Extract the (x, y) coordinate from the center of the cell holding the provided text.  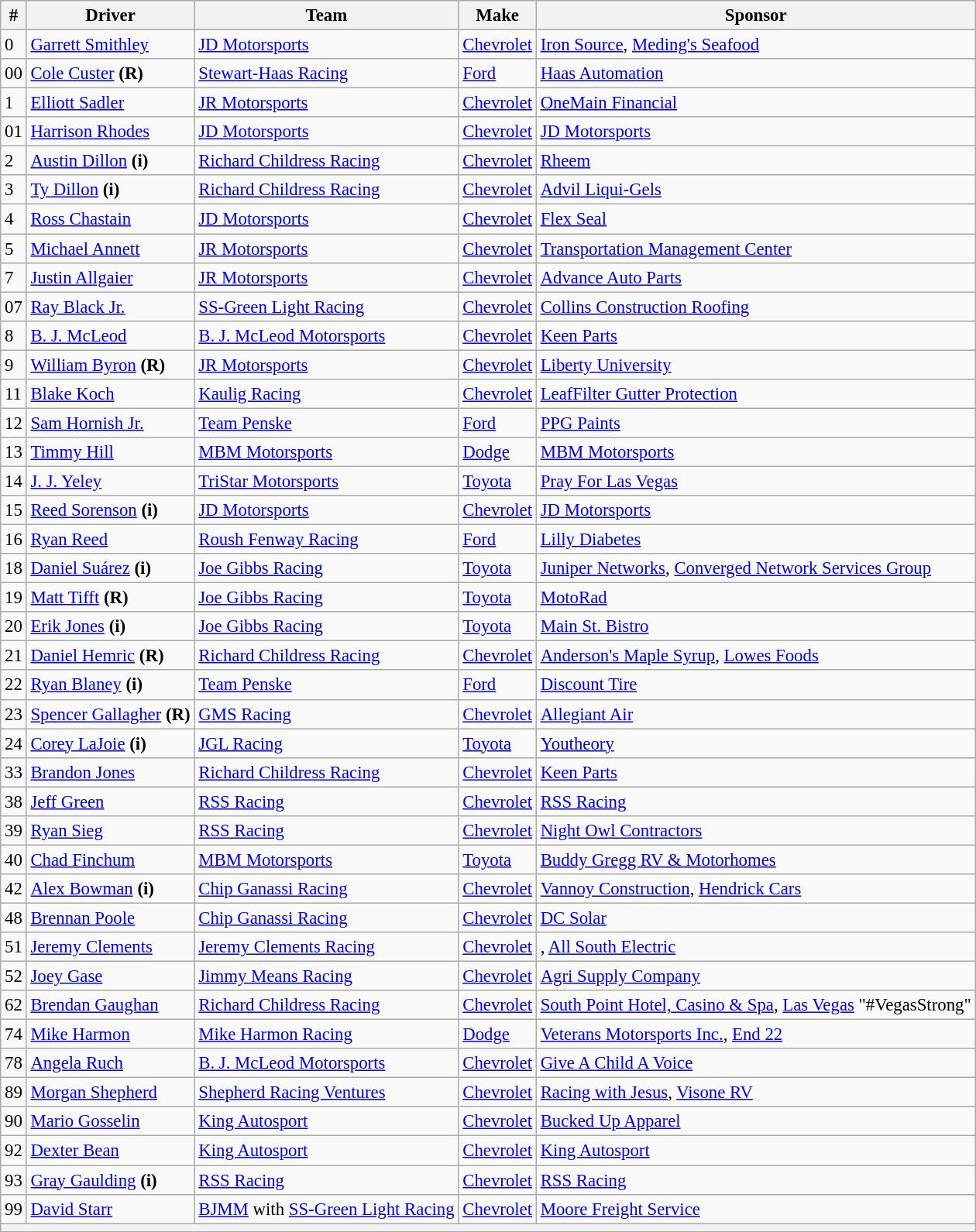
OneMain Financial (756, 103)
Driver (110, 15)
Advance Auto Parts (756, 277)
PPG Paints (756, 423)
Jimmy Means Racing (327, 976)
Ty Dillon (i) (110, 190)
GMS Racing (327, 714)
Mike Harmon (110, 1035)
19 (14, 598)
42 (14, 889)
Corey LaJoie (i) (110, 743)
Daniel Hemric (R) (110, 656)
22 (14, 685)
18 (14, 568)
0 (14, 45)
Alex Bowman (i) (110, 889)
Veterans Motorsports Inc., End 22 (756, 1035)
Austin Dillon (i) (110, 161)
Racing with Jesus, Visone RV (756, 1093)
62 (14, 1005)
Spencer Gallagher (R) (110, 714)
TriStar Motorsports (327, 481)
, All South Electric (756, 947)
Shepherd Racing Ventures (327, 1093)
William Byron (R) (110, 365)
Joey Gase (110, 976)
Michael Annett (110, 249)
Gray Gaulding (i) (110, 1180)
Liberty University (756, 365)
LeafFilter Gutter Protection (756, 394)
Juniper Networks, Converged Network Services Group (756, 568)
3 (14, 190)
89 (14, 1093)
J. J. Yeley (110, 481)
Collins Construction Roofing (756, 307)
12 (14, 423)
Advil Liqui-Gels (756, 190)
Kaulig Racing (327, 394)
Brendan Gaughan (110, 1005)
90 (14, 1122)
93 (14, 1180)
Sponsor (756, 15)
Rheem (756, 161)
07 (14, 307)
Mario Gosselin (110, 1122)
Morgan Shepherd (110, 1093)
Anderson's Maple Syrup, Lowes Foods (756, 656)
Iron Source, Meding's Seafood (756, 45)
Agri Supply Company (756, 976)
Ryan Reed (110, 540)
Pray For Las Vegas (756, 481)
13 (14, 452)
40 (14, 860)
20 (14, 626)
Cole Custer (R) (110, 74)
14 (14, 481)
9 (14, 365)
Matt Tifft (R) (110, 598)
00 (14, 74)
52 (14, 976)
Night Owl Contractors (756, 831)
Brandon Jones (110, 772)
16 (14, 540)
Jeremy Clements Racing (327, 947)
Erik Jones (i) (110, 626)
Blake Koch (110, 394)
1 (14, 103)
Give A Child A Voice (756, 1063)
Buddy Gregg RV & Motorhomes (756, 860)
Dexter Bean (110, 1151)
99 (14, 1209)
Jeremy Clements (110, 947)
38 (14, 801)
Stewart-Haas Racing (327, 74)
Team (327, 15)
15 (14, 510)
Justin Allgaier (110, 277)
# (14, 15)
Ryan Sieg (110, 831)
48 (14, 918)
B. J. McLeod (110, 335)
78 (14, 1063)
92 (14, 1151)
Elliott Sadler (110, 103)
Main St. Bistro (756, 626)
7 (14, 277)
Reed Sorenson (i) (110, 510)
5 (14, 249)
Timmy Hill (110, 452)
2 (14, 161)
Transportation Management Center (756, 249)
Ryan Blaney (i) (110, 685)
Angela Ruch (110, 1063)
Make (497, 15)
Haas Automation (756, 74)
Allegiant Air (756, 714)
Harrison Rhodes (110, 132)
4 (14, 219)
South Point Hotel, Casino & Spa, Las Vegas "#VegasStrong" (756, 1005)
Jeff Green (110, 801)
JGL Racing (327, 743)
Moore Freight Service (756, 1209)
MotoRad (756, 598)
Bucked Up Apparel (756, 1122)
Sam Hornish Jr. (110, 423)
51 (14, 947)
Ray Black Jr. (110, 307)
24 (14, 743)
Flex Seal (756, 219)
Vannoy Construction, Hendrick Cars (756, 889)
David Starr (110, 1209)
Lilly Diabetes (756, 540)
DC Solar (756, 918)
01 (14, 132)
Mike Harmon Racing (327, 1035)
39 (14, 831)
Chad Finchum (110, 860)
SS-Green Light Racing (327, 307)
Ross Chastain (110, 219)
23 (14, 714)
Brennan Poole (110, 918)
Garrett Smithley (110, 45)
74 (14, 1035)
8 (14, 335)
33 (14, 772)
BJMM with SS-Green Light Racing (327, 1209)
11 (14, 394)
Daniel Suárez (i) (110, 568)
21 (14, 656)
Youtheory (756, 743)
Discount Tire (756, 685)
Roush Fenway Racing (327, 540)
